Return [X, Y] of the center of cell containing provided text 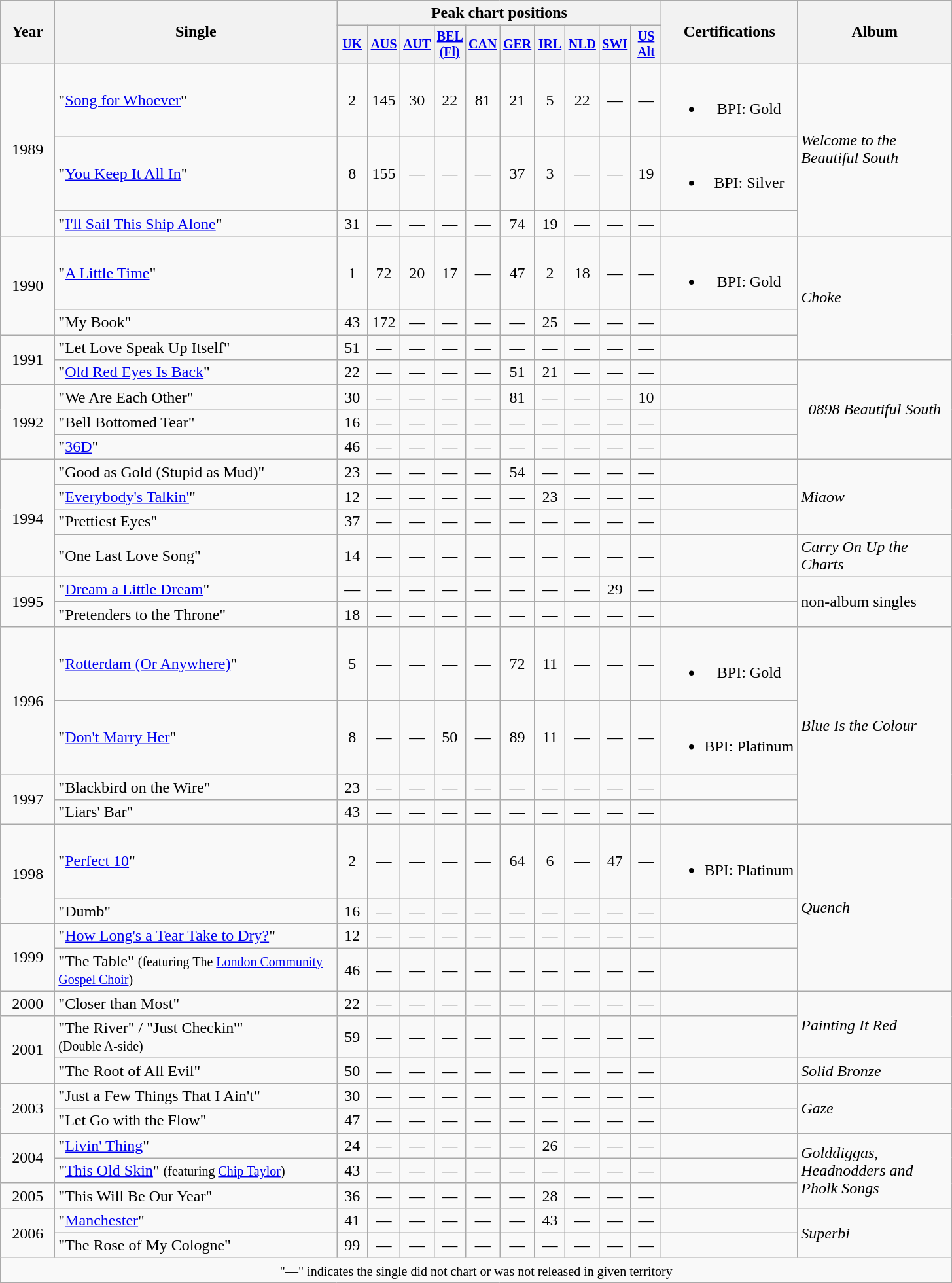
41 [352, 1220]
"Bell Bottomed Tear" [196, 422]
Welcome to the Beautiful South [875, 149]
31 [352, 223]
"The Root of All Evil" [196, 1071]
Miaow [875, 497]
"Perfect 10" [196, 861]
AUT [417, 45]
NLD [582, 45]
Golddiggas, Headnodders and Pholk Songs [875, 1170]
2005 [27, 1195]
GER [517, 45]
"Let Go with the Flow" [196, 1121]
1 [352, 272]
"How Long's a Tear Take to Dry?" [196, 936]
17 [450, 272]
Year [27, 32]
"Pretenders to the Throne" [196, 614]
2004 [27, 1158]
"Closer than Most" [196, 1003]
"Prettiest Eyes" [196, 522]
"My Book" [196, 323]
145 [383, 99]
"Rotterdam (Or Anywhere)" [196, 664]
Painting It Red [875, 1025]
"36D" [196, 447]
Single [196, 32]
"Blackbird on the Wire" [196, 787]
74 [517, 223]
non-album singles [875, 602]
155 [383, 174]
IRL [550, 45]
1994 [27, 518]
UK [352, 45]
Superbi [875, 1233]
"Liars' Bar" [196, 812]
"You Keep It All In" [196, 174]
Quench [875, 908]
2006 [27, 1233]
54 [517, 472]
Album [875, 32]
Blue Is the Colour [875, 725]
CAN [483, 45]
29 [615, 589]
Choke [875, 297]
6 [550, 861]
Certifications [730, 32]
1990 [27, 285]
1991 [27, 360]
14 [352, 555]
"The Table" (featuring The London Community Gospel Choir) [196, 970]
1997 [27, 799]
Gaze [875, 1108]
64 [517, 861]
2003 [27, 1108]
Carry On Up the Charts [875, 555]
172 [383, 323]
"—" indicates the single did not chart or was not released in given territory [476, 1270]
"Just a Few Things That I Ain't" [196, 1096]
20 [417, 272]
"A Little Time" [196, 272]
1992 [27, 422]
59 [352, 1037]
1995 [27, 602]
"Song for Whoever" [196, 99]
"Old Red Eyes Is Back" [196, 372]
1996 [27, 700]
89 [517, 737]
"One Last Love Song" [196, 555]
10 [646, 397]
"This Will Be Our Year" [196, 1195]
24 [352, 1146]
"The River" / "Just Checkin'" (Double A-side) [196, 1037]
AUS [383, 45]
25 [550, 323]
26 [550, 1146]
"The Rose of My Cologne" [196, 1245]
"Dream a Little Dream" [196, 589]
US Alt [646, 45]
1998 [27, 875]
1999 [27, 957]
99 [352, 1245]
"Good as Gold (Stupid as Mud)" [196, 472]
2000 [27, 1003]
36 [352, 1195]
SWI [615, 45]
BPI: Silver [730, 174]
"We Are Each Other" [196, 397]
"I'll Sail This Ship Alone" [196, 223]
"Let Love Speak Up Itself" [196, 348]
"Don't Marry Her" [196, 737]
1989 [27, 149]
"This Old Skin" (featuring Chip Taylor) [196, 1170]
2001 [27, 1050]
"Dumb" [196, 911]
BEL (Fl) [450, 45]
Peak chart positions [499, 13]
28 [550, 1195]
0898 Beautiful South [875, 410]
"Manchester" [196, 1220]
3 [550, 174]
"Everybody's Talkin'" [196, 497]
"Livin' Thing" [196, 1146]
Solid Bronze [875, 1071]
